Search for the cell housing the specified text and yield its [X, Y] center coordinate. 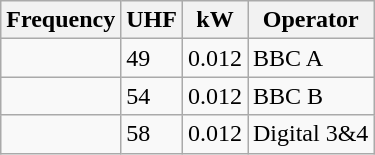
BBC B [311, 96]
Frequency [61, 20]
BBC A [311, 58]
58 [152, 134]
54 [152, 96]
Digital 3&4 [311, 134]
49 [152, 58]
kW [214, 20]
Operator [311, 20]
UHF [152, 20]
